Detect which cell encompasses the target text, then output its (X, Y) center coordinate. 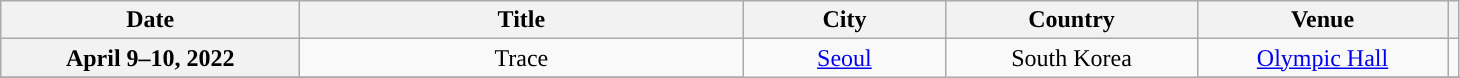
Olympic Hall (1322, 58)
South Korea (1072, 58)
Trace (522, 58)
Seoul (844, 58)
Venue (1322, 20)
Date (150, 20)
Country (1072, 20)
City (844, 20)
Title (522, 20)
April 9–10, 2022 (150, 58)
